Capture the cell that displays the provided text and extract its (X, Y) central coordinate. 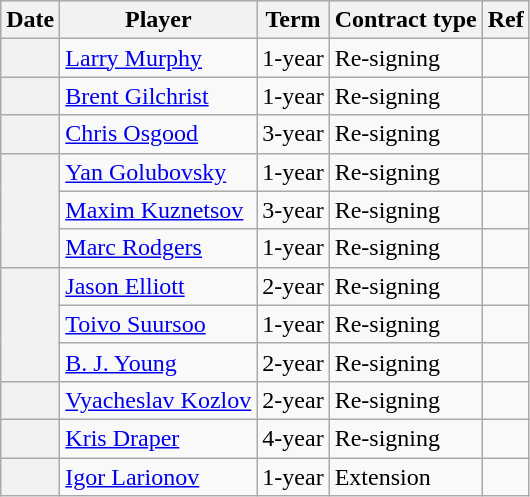
Ref (506, 20)
Chris Osgood (158, 134)
Brent Gilchrist (158, 96)
Igor Larionov (158, 477)
B. J. Young (158, 362)
Larry Murphy (158, 58)
Date (30, 20)
Term (293, 20)
Contract type (406, 20)
Yan Golubovsky (158, 172)
Marc Rodgers (158, 248)
Vyacheslav Kozlov (158, 400)
Kris Draper (158, 438)
Extension (406, 477)
Maxim Kuznetsov (158, 210)
Jason Elliott (158, 286)
4-year (293, 438)
Toivo Suursoo (158, 324)
Player (158, 20)
